Detect which cell encompasses the target text, then output its (X, Y) center coordinate. 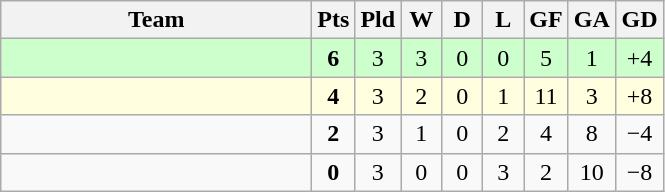
W (422, 20)
L (504, 20)
−8 (640, 172)
+8 (640, 96)
Team (156, 20)
D (462, 20)
11 (546, 96)
GA (592, 20)
10 (592, 172)
−4 (640, 134)
5 (546, 58)
+4 (640, 58)
6 (334, 58)
GD (640, 20)
Pts (334, 20)
Pld (378, 20)
GF (546, 20)
8 (592, 134)
